From the cell containing the given text, extract its center point as (x, y) coordinate. 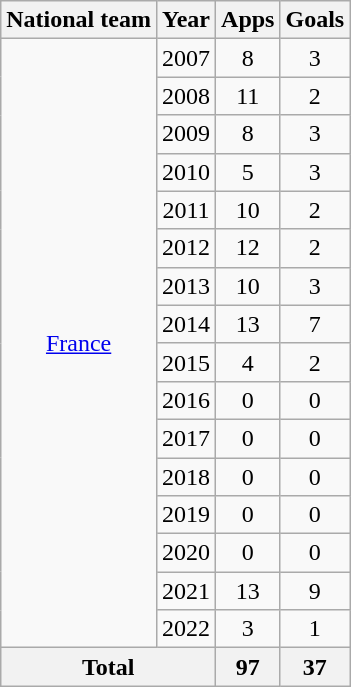
2020 (186, 553)
2009 (186, 134)
2018 (186, 477)
2016 (186, 400)
France (79, 344)
Year (186, 20)
11 (248, 96)
7 (315, 324)
2019 (186, 515)
37 (315, 667)
2007 (186, 58)
9 (315, 591)
2012 (186, 248)
2017 (186, 438)
National team (79, 20)
2014 (186, 324)
2010 (186, 172)
4 (248, 362)
2021 (186, 591)
Goals (315, 20)
2022 (186, 629)
Apps (248, 20)
97 (248, 667)
2015 (186, 362)
Total (108, 667)
1 (315, 629)
2013 (186, 286)
12 (248, 248)
2011 (186, 210)
5 (248, 172)
2008 (186, 96)
